Capture the cell that displays the provided text and extract its [X, Y] central coordinate. 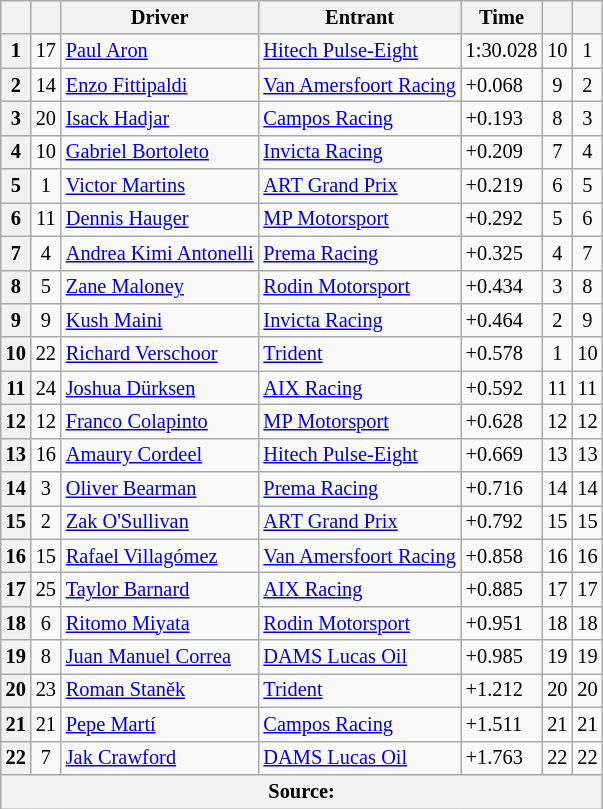
+0.209 [502, 152]
+0.885 [502, 589]
Isack Hadjar [160, 118]
Jak Crawford [160, 758]
+0.193 [502, 118]
Rafael Villagómez [160, 556]
Oliver Bearman [160, 489]
Paul Aron [160, 51]
+0.325 [502, 253]
+0.792 [502, 522]
Juan Manuel Correa [160, 657]
+0.858 [502, 556]
+0.951 [502, 623]
+0.592 [502, 388]
Joshua Dürksen [160, 388]
Dennis Hauger [160, 219]
+0.219 [502, 186]
+1.511 [502, 724]
+0.292 [502, 219]
+0.985 [502, 657]
+0.669 [502, 455]
+0.578 [502, 354]
Roman Staněk [160, 690]
+0.628 [502, 421]
Source: [302, 791]
Gabriel Bortoleto [160, 152]
Andrea Kimi Antonelli [160, 253]
Driver [160, 17]
+0.464 [502, 320]
+0.716 [502, 489]
Enzo Fittipaldi [160, 85]
Victor Martins [160, 186]
+1.763 [502, 758]
23 [46, 690]
Zak O'Sullivan [160, 522]
Kush Maini [160, 320]
Ritomo Miyata [160, 623]
+1.212 [502, 690]
+0.068 [502, 85]
Zane Maloney [160, 287]
Taylor Barnard [160, 589]
25 [46, 589]
Time [502, 17]
Pepe Martí [160, 724]
24 [46, 388]
+0.434 [502, 287]
Richard Verschoor [160, 354]
Franco Colapinto [160, 421]
Entrant [360, 17]
Amaury Cordeel [160, 455]
1:30.028 [502, 51]
